Return the [x, y] coordinate for the center point of the cell that contains the specified text.  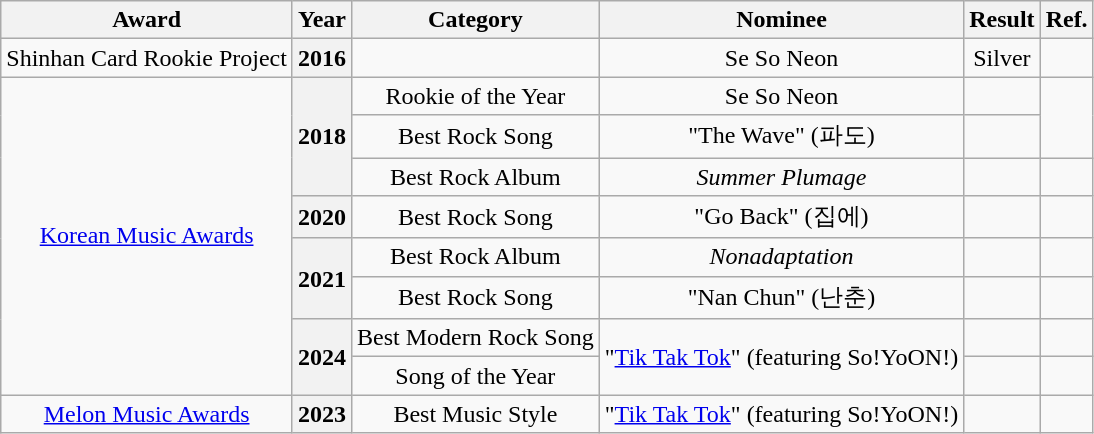
2021 [322, 278]
2016 [322, 58]
Best Music Style [476, 414]
Summer Plumage [781, 177]
Rookie of the Year [476, 96]
Nominee [781, 20]
2023 [322, 414]
Song of the Year [476, 376]
Shinhan Card Rookie Project [147, 58]
Result [1002, 20]
Award [147, 20]
Korean Music Awards [147, 236]
2018 [322, 136]
"Go Back" (집에) [781, 218]
Year [322, 20]
Best Modern Rock Song [476, 338]
Melon Music Awards [147, 414]
Ref. [1066, 20]
Nonadaptation [781, 257]
Category [476, 20]
2024 [322, 357]
"The Wave" (파도) [781, 136]
2020 [322, 218]
Silver [1002, 58]
"Nan Chun" (난춘) [781, 298]
